Provide the (X, Y) coordinate of the cell's center where the given text is located.  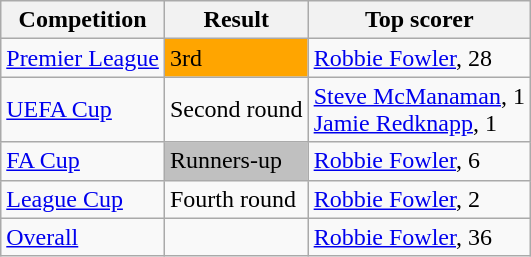
Robbie Fowler, 2 (419, 199)
Competition (83, 20)
3rd (236, 58)
League Cup (83, 199)
Top scorer (419, 20)
Result (236, 20)
Robbie Fowler, 36 (419, 237)
Fourth round (236, 199)
Robbie Fowler, 28 (419, 58)
Steve McManaman, 1 Jamie Redknapp, 1 (419, 110)
Overall (83, 237)
Premier League (83, 58)
UEFA Cup (83, 110)
Robbie Fowler, 6 (419, 161)
Second round (236, 110)
Runners-up (236, 161)
FA Cup (83, 161)
